Search for the cell housing the specified text and yield its [X, Y] center coordinate. 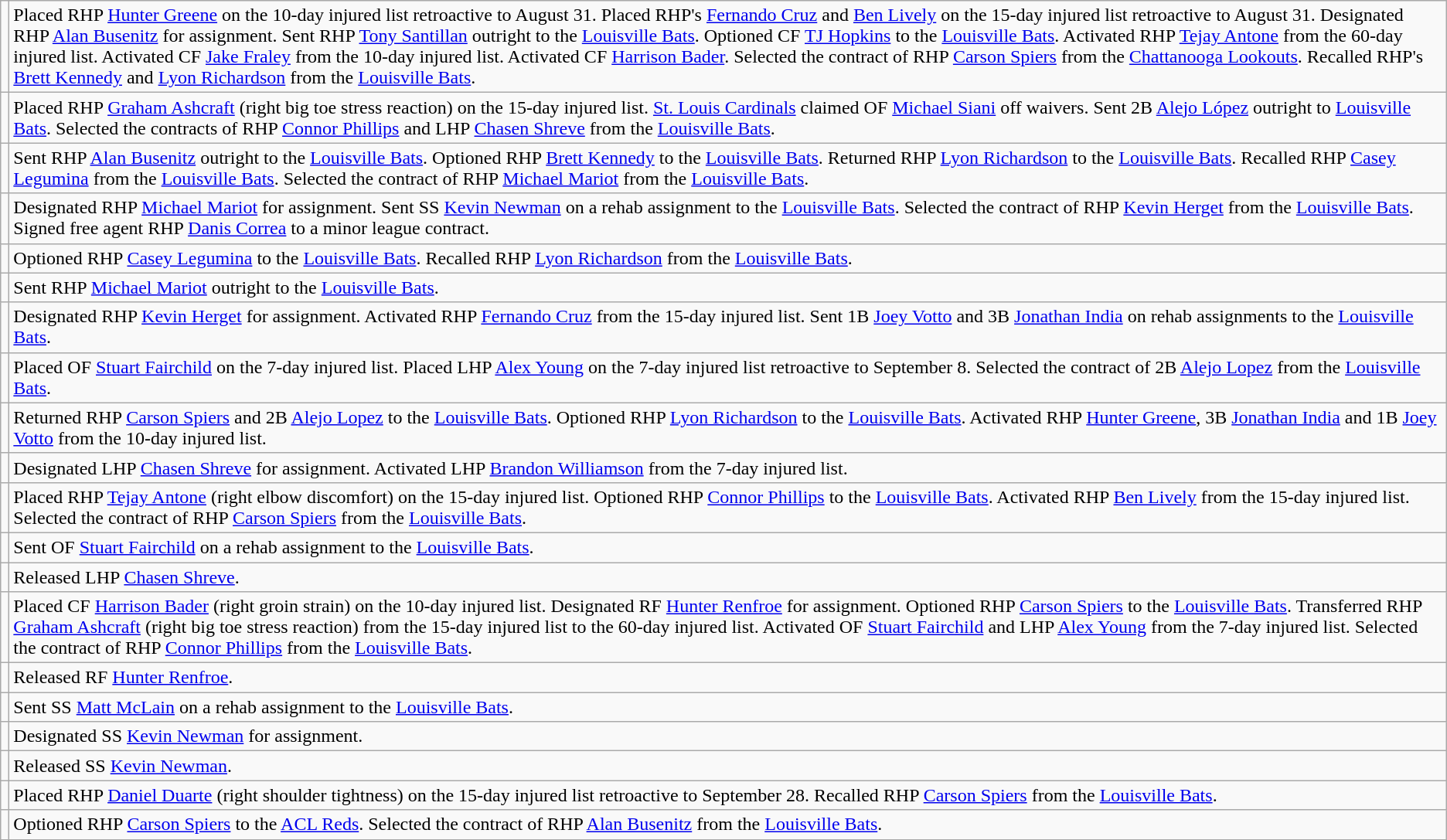
Released RF Hunter Renfroe. [728, 678]
Designated SS Kevin Newman for assignment. [728, 736]
Released LHP Chasen Shreve. [728, 577]
Optioned RHP Casey Legumina to the Louisville Bats. Recalled RHP Lyon Richardson from the Louisville Bats. [728, 258]
Optioned RHP Carson Spiers to the ACL Reds. Selected the contract of RHP Alan Busenitz from the Louisville Bats. [728, 825]
Released SS Kevin Newman. [728, 766]
Designated LHP Chasen Shreve for assignment. Activated LHP Brandon Williamson from the 7-day injured list. [728, 468]
Sent OF Stuart Fairchild on a rehab assignment to the Louisville Bats. [728, 547]
Sent SS Matt McLain on a rehab assignment to the Louisville Bats. [728, 707]
Sent RHP Michael Mariot outright to the Louisville Bats. [728, 287]
